Scan for the cell matching the given text and deliver its [x, y] coordinate at center. 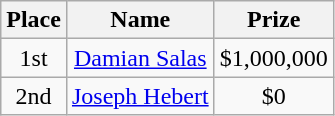
Joseph Hebert [140, 96]
$1,000,000 [274, 58]
$0 [274, 96]
Name [140, 20]
2nd [34, 96]
Place [34, 20]
Prize [274, 20]
1st [34, 58]
Damian Salas [140, 58]
